Output the [X, Y] coordinate of the center of the cell containing the given text.  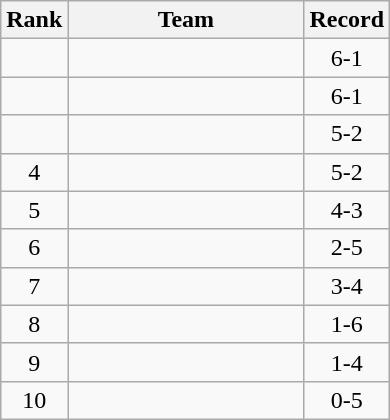
Record [347, 20]
1-6 [347, 324]
5 [34, 210]
4-3 [347, 210]
1-4 [347, 362]
6 [34, 248]
Team [186, 20]
0-5 [347, 400]
Rank [34, 20]
2-5 [347, 248]
9 [34, 362]
4 [34, 172]
10 [34, 400]
3-4 [347, 286]
7 [34, 286]
8 [34, 324]
